From the cell containing the given text, extract its center point as [x, y] coordinate. 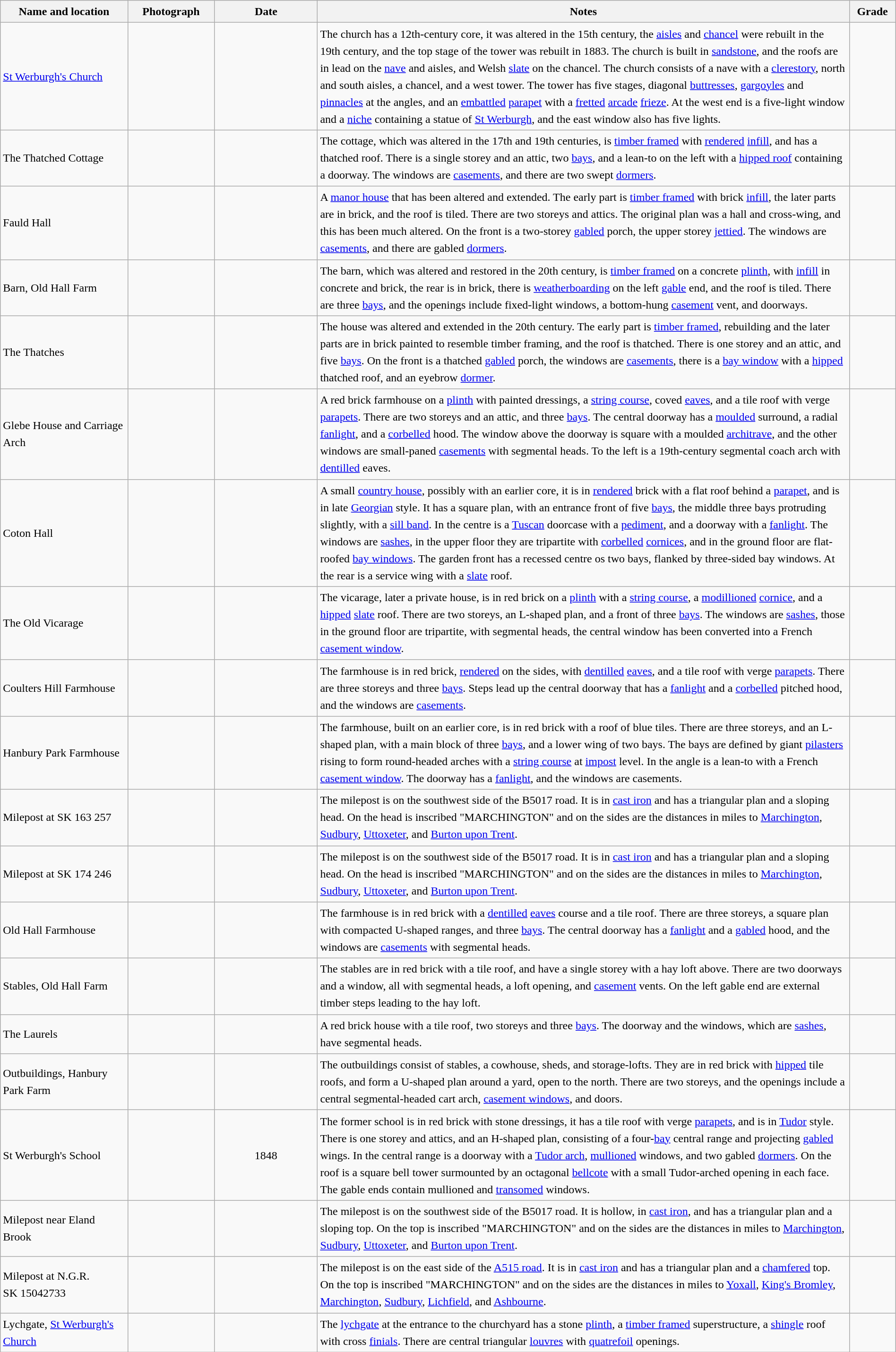
Milepost at SK 163 257 [64, 818]
The Thatches [64, 353]
Grade [872, 11]
Milepost at SK 174 246 [64, 874]
Coton Hall [64, 533]
Milepost at N.G.R. SK 15042733 [64, 1284]
Stables, Old Hall Farm [64, 987]
1848 [266, 1155]
Coulters Hill Farmhouse [64, 688]
Old Hall Farmhouse [64, 930]
Fauld Hall [64, 223]
Glebe House and Carriage Arch [64, 434]
The Laurels [64, 1034]
The Old Vicarage [64, 623]
A red brick house with a tile roof, two storeys and three bays. The doorway and the windows, which are sashes, have segmental heads. [583, 1034]
Name and location [64, 11]
Notes [583, 11]
Milepost near Eland Brook [64, 1229]
The Thatched Cottage [64, 158]
Outbuildings, Hanbury Park Farm [64, 1082]
Photograph [171, 11]
Barn, Old Hall Farm [64, 287]
Lychgate, St Werburgh's Church [64, 1333]
St Werburgh's School [64, 1155]
Hanbury Park Farmhouse [64, 752]
Date [266, 11]
St Werburgh's Church [64, 77]
